Return [x, y] of the center of cell containing provided text 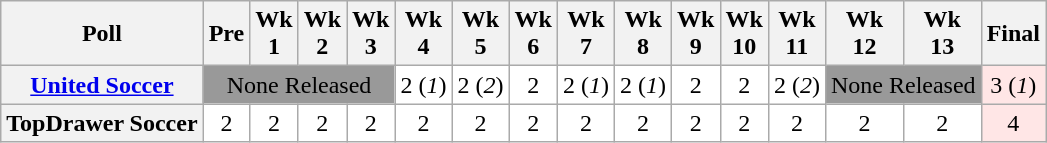
Wk8 [644, 34]
Wk4 [424, 34]
Wk12 [864, 34]
Wk13 [942, 34]
Wk6 [533, 34]
Poll [102, 34]
Wk10 [744, 34]
4 [1013, 123]
Wk2 [322, 34]
Wk1 [274, 34]
Wk9 [696, 34]
3 (1) [1013, 85]
Wk11 [796, 34]
United Soccer [102, 85]
Wk5 [480, 34]
TopDrawer Soccer [102, 123]
Final [1013, 34]
Wk7 [586, 34]
Wk3 [371, 34]
Pre [226, 34]
